Extract the (X, Y) coordinate from the center of the cell holding the provided text.  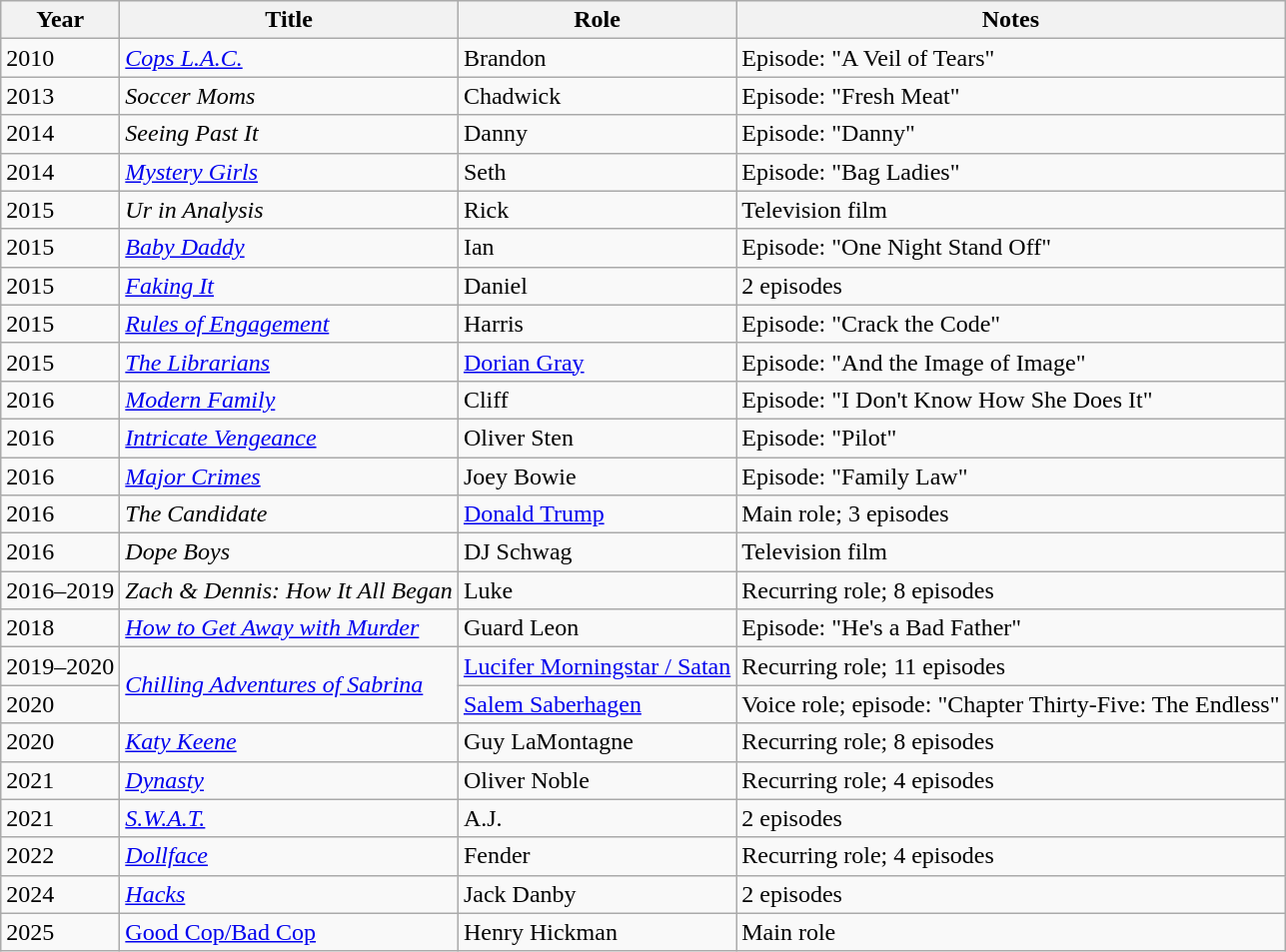
Rick (597, 210)
2013 (60, 96)
Chadwick (597, 96)
Daniel (597, 286)
A.J. (597, 818)
Main role; 3 episodes (1011, 514)
Episode: "Pilot" (1011, 438)
Dollface (290, 856)
The Candidate (290, 514)
Role (597, 20)
2024 (60, 894)
2022 (60, 856)
Main role (1011, 932)
Fender (597, 856)
Guard Leon (597, 628)
Episode: "A Veil of Tears" (1011, 58)
Cops L.A.C. (290, 58)
Oliver Noble (597, 780)
Luke (597, 590)
Harris (597, 324)
Henry Hickman (597, 932)
Modern Family (290, 400)
2025 (60, 932)
Dope Boys (290, 552)
Episode: "Fresh Meat" (1011, 96)
S.W.A.T. (290, 818)
Ian (597, 248)
Joey Bowie (597, 476)
Notes (1011, 20)
Oliver Sten (597, 438)
Brandon (597, 58)
Chilling Adventures of Sabrina (290, 685)
Lucifer Morningstar / Satan (597, 666)
How to Get Away with Murder (290, 628)
Danny (597, 134)
Faking It (290, 286)
Seth (597, 172)
Salem Saberhagen (597, 704)
Seeing Past It (290, 134)
2010 (60, 58)
2018 (60, 628)
Voice role; episode: "Chapter Thirty-Five: The Endless" (1011, 704)
Baby Daddy (290, 248)
Katy Keene (290, 742)
Major Crimes (290, 476)
Jack Danby (597, 894)
Episode: "One Night Stand Off" (1011, 248)
Episode: "Family Law" (1011, 476)
Recurring role; 11 episodes (1011, 666)
Episode: "Danny" (1011, 134)
Donald Trump (597, 514)
Zach & Dennis: How It All Began (290, 590)
Cliff (597, 400)
Guy LaMontagne (597, 742)
Dorian Gray (597, 362)
Episode: "Bag Ladies" (1011, 172)
Episode: "I Don't Know How She Does It" (1011, 400)
DJ Schwag (597, 552)
Year (60, 20)
Good Cop/Bad Cop (290, 932)
Mystery Girls (290, 172)
Hacks (290, 894)
Soccer Moms (290, 96)
Episode: "Crack the Code" (1011, 324)
2019–2020 (60, 666)
Episode: "And the Image of Image" (1011, 362)
Rules of Engagement (290, 324)
Episode: "He's a Bad Father" (1011, 628)
2016–2019 (60, 590)
The Librarians (290, 362)
Intricate Vengeance (290, 438)
Dynasty (290, 780)
Ur in Analysis (290, 210)
Title (290, 20)
